Determine the (X, Y) coordinate at the center of the cell enclosing the given text.  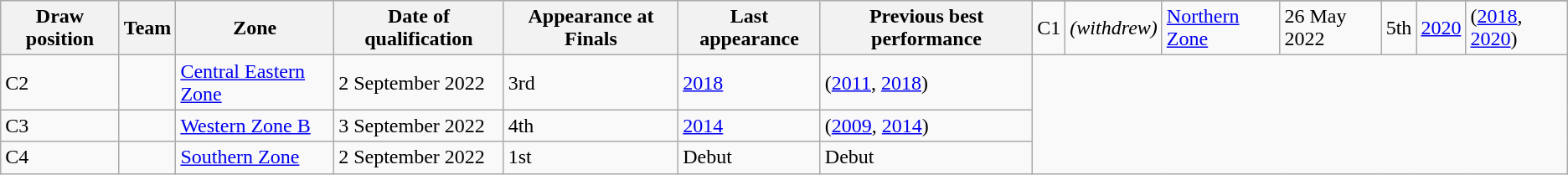
2014 (750, 126)
C2 (60, 82)
Zone (255, 28)
(2011, 2018) (926, 82)
Southern Zone (255, 157)
Draw position (60, 28)
Appearance at Finals (591, 28)
Northern Zone (1221, 28)
C3 (60, 126)
5th (1399, 28)
Date of qualification (419, 28)
(2009, 2014) (926, 126)
26 May 2022 (1330, 28)
3 September 2022 (419, 126)
Last appearance (750, 28)
4th (591, 126)
(2018, 2020) (1516, 28)
1st (591, 157)
C1 (1049, 28)
3rd (591, 82)
C4 (60, 157)
Previous best performance (926, 28)
Central Eastern Zone (255, 82)
2020 (1441, 28)
Western Zone B (255, 126)
2018 (750, 82)
(withdrew) (1114, 28)
Team (147, 28)
